Locate the cell with the specified text and output its (x, y) center coordinate. 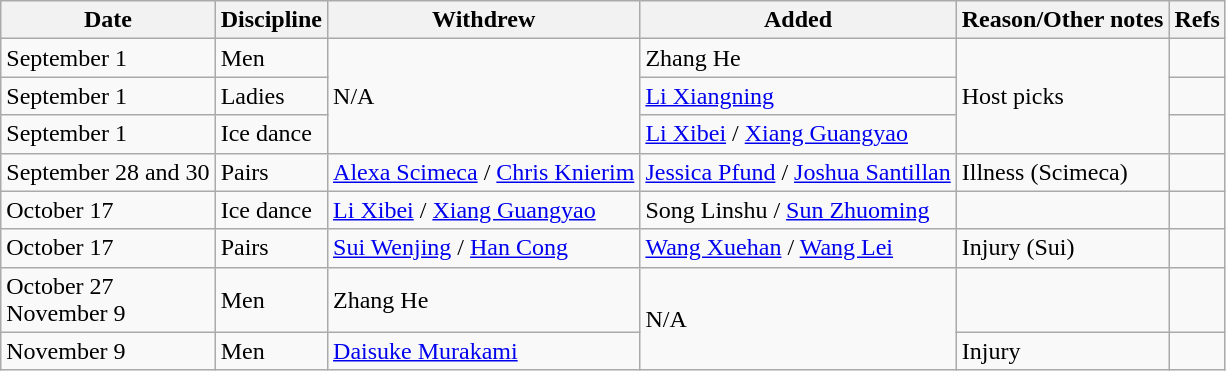
Added (798, 20)
Withdrew (484, 20)
Wang Xuehan / Wang Lei (798, 248)
Injury (Sui) (1062, 248)
Illness (Scimeca) (1062, 172)
Ladies (271, 96)
Host picks (1062, 96)
Jessica Pfund / Joshua Santillan (798, 172)
Injury (1062, 351)
Song Linshu / Sun Zhuoming (798, 210)
Sui Wenjing / Han Cong (484, 248)
Date (108, 20)
Li Xiangning (798, 96)
Refs (1197, 20)
Discipline (271, 20)
November 9 (108, 351)
Reason/Other notes (1062, 20)
September 28 and 30 (108, 172)
Daisuke Murakami (484, 351)
Alexa Scimeca / Chris Knierim (484, 172)
October 27 November 9 (108, 300)
